Scan for the cell matching the given text and deliver its (x, y) coordinate at center. 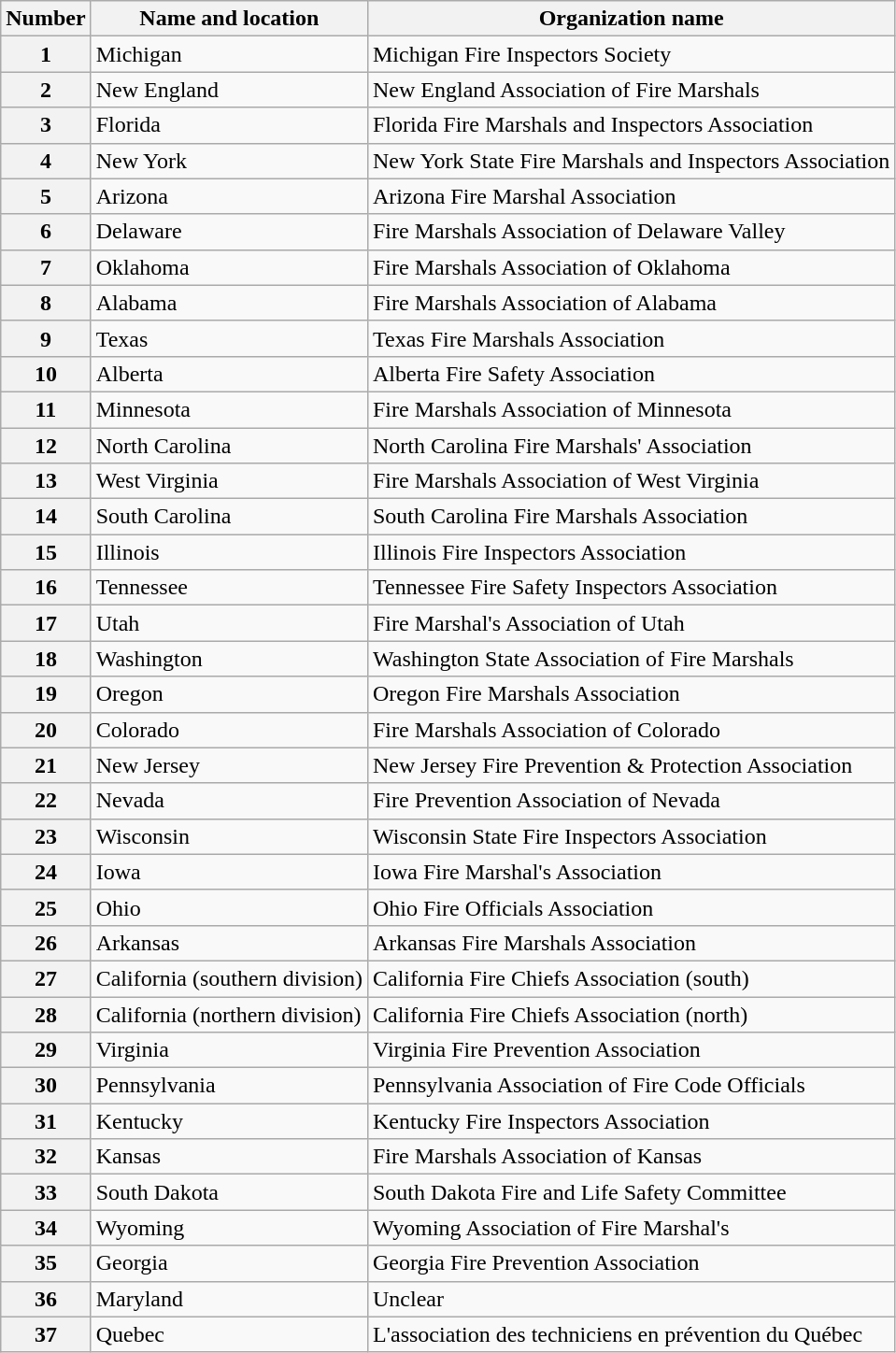
Arkansas (229, 943)
Pennsylvania (229, 1086)
Unclear (631, 1299)
Ohio (229, 907)
33 (46, 1192)
New England (229, 90)
New York (229, 161)
12 (46, 446)
4 (46, 161)
22 (46, 801)
Fire Prevention Association of Nevada (631, 801)
California Fire Chiefs Association (north) (631, 1014)
Quebec (229, 1334)
Fire Marshals Association of Colorado (631, 730)
California (northern division) (229, 1014)
Tennessee Fire Safety Inspectors Association (631, 588)
Fire Marshals Association of Delaware Valley (631, 232)
Washington State Association of Fire Marshals (631, 659)
Colorado (229, 730)
37 (46, 1334)
34 (46, 1228)
Pennsylvania Association of Fire Code Officials (631, 1086)
Florida Fire Marshals and Inspectors Association (631, 125)
Texas Fire Marshals Association (631, 338)
New York State Fire Marshals and Inspectors Association (631, 161)
Fire Marshals Association of West Virginia (631, 481)
California (southern division) (229, 978)
Tennessee (229, 588)
30 (46, 1086)
14 (46, 517)
Utah (229, 623)
Delaware (229, 232)
Michigan (229, 54)
Arizona (229, 196)
Organization name (631, 19)
Wyoming Association of Fire Marshal's (631, 1228)
32 (46, 1157)
Fire Marshals Association of Kansas (631, 1157)
Fire Marshals Association of Minnesota (631, 409)
29 (46, 1050)
5 (46, 196)
1 (46, 54)
24 (46, 872)
16 (46, 588)
Virginia Fire Prevention Association (631, 1050)
Wisconsin (229, 836)
New Jersey Fire Prevention & Protection Association (631, 765)
27 (46, 978)
New Jersey (229, 765)
21 (46, 765)
North Carolina Fire Marshals' Association (631, 446)
Alabama (229, 303)
Wisconsin State Fire Inspectors Association (631, 836)
Alberta Fire Safety Association (631, 374)
19 (46, 694)
South Carolina Fire Marshals Association (631, 517)
Florida (229, 125)
Arkansas Fire Marshals Association (631, 943)
Fire Marshals Association of Oklahoma (631, 267)
20 (46, 730)
Oregon (229, 694)
18 (46, 659)
South Carolina (229, 517)
2 (46, 90)
Fire Marshal's Association of Utah (631, 623)
Michigan Fire Inspectors Society (631, 54)
Texas (229, 338)
L'association des techniciens en prévention du Québec (631, 1334)
Nevada (229, 801)
South Dakota Fire and Life Safety Committee (631, 1192)
Kansas (229, 1157)
15 (46, 552)
10 (46, 374)
7 (46, 267)
Wyoming (229, 1228)
17 (46, 623)
South Dakota (229, 1192)
Illinois Fire Inspectors Association (631, 552)
13 (46, 481)
New England Association of Fire Marshals (631, 90)
11 (46, 409)
23 (46, 836)
Kentucky (229, 1121)
North Carolina (229, 446)
28 (46, 1014)
36 (46, 1299)
31 (46, 1121)
Virginia (229, 1050)
Oregon Fire Marshals Association (631, 694)
Number (46, 19)
Kentucky Fire Inspectors Association (631, 1121)
West Virginia (229, 481)
35 (46, 1263)
Ohio Fire Officials Association (631, 907)
9 (46, 338)
Name and location (229, 19)
6 (46, 232)
8 (46, 303)
Iowa (229, 872)
3 (46, 125)
26 (46, 943)
Illinois (229, 552)
Washington (229, 659)
25 (46, 907)
Iowa Fire Marshal's Association (631, 872)
California Fire Chiefs Association (south) (631, 978)
Alberta (229, 374)
Georgia Fire Prevention Association (631, 1263)
Minnesota (229, 409)
Fire Marshals Association of Alabama (631, 303)
Oklahoma (229, 267)
Maryland (229, 1299)
Arizona Fire Marshal Association (631, 196)
Georgia (229, 1263)
